For the text-containing cell, return its midpoint in (X, Y) coordinate format. 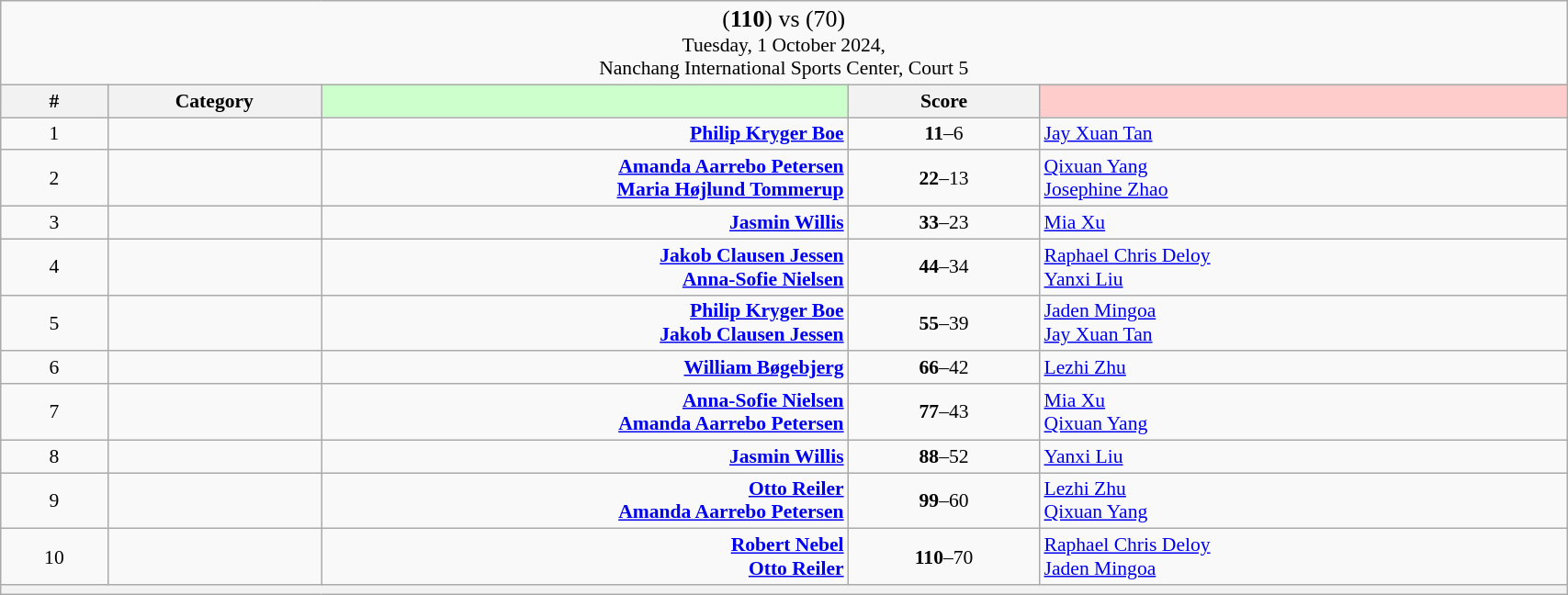
Jaden Mingoa Jay Xuan Tan (1303, 323)
9 (54, 501)
Mia Xu (1303, 223)
10 (54, 556)
Score (944, 101)
Robert Nebel Otto Reiler (585, 556)
1 (54, 134)
5 (54, 323)
44–34 (944, 266)
Anna-Sofie Nielsen Amanda Aarrebo Petersen (585, 411)
3 (54, 223)
William Bøgebjerg (585, 368)
# (54, 101)
(110) vs (70)Tuesday, 1 October 2024, Nanchang International Sports Center, Court 5 (784, 42)
Raphael Chris Deloy Yanxi Liu (1303, 266)
4 (54, 266)
55–39 (944, 323)
11–6 (944, 134)
Category (215, 101)
Lezhi Zhu (1303, 368)
Qixuan Yang Josephine Zhao (1303, 178)
33–23 (944, 223)
Jay Xuan Tan (1303, 134)
6 (54, 368)
Lezhi Zhu Qixuan Yang (1303, 501)
Amanda Aarrebo Petersen Maria Højlund Tommerup (585, 178)
7 (54, 411)
66–42 (944, 368)
Philip Kryger Boe (585, 134)
Jakob Clausen Jessen Anna-Sofie Nielsen (585, 266)
Philip Kryger Boe Jakob Clausen Jessen (585, 323)
99–60 (944, 501)
88–52 (944, 456)
Mia Xu Qixuan Yang (1303, 411)
Raphael Chris Deloy Jaden Mingoa (1303, 556)
110–70 (944, 556)
Otto Reiler Amanda Aarrebo Petersen (585, 501)
8 (54, 456)
2 (54, 178)
22–13 (944, 178)
77–43 (944, 411)
Yanxi Liu (1303, 456)
